From the cell containing the given text, extract its center point as (X, Y) coordinate. 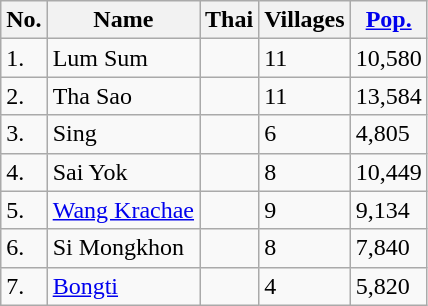
7. (24, 286)
2. (24, 96)
Sai Yok (123, 172)
5,820 (388, 286)
Sing (123, 134)
Si Mongkhon (123, 248)
7,840 (388, 248)
6 (305, 134)
5. (24, 210)
3. (24, 134)
4. (24, 172)
4,805 (388, 134)
10,580 (388, 58)
Name (123, 20)
Thai (230, 20)
4 (305, 286)
Villages (305, 20)
6. (24, 248)
Bongti (123, 286)
1. (24, 58)
10,449 (388, 172)
Lum Sum (123, 58)
Wang Krachae (123, 210)
Pop. (388, 20)
9 (305, 210)
13,584 (388, 96)
No. (24, 20)
Tha Sao (123, 96)
9,134 (388, 210)
